Return the (X, Y) coordinate for the center point of the cell that contains the specified text.  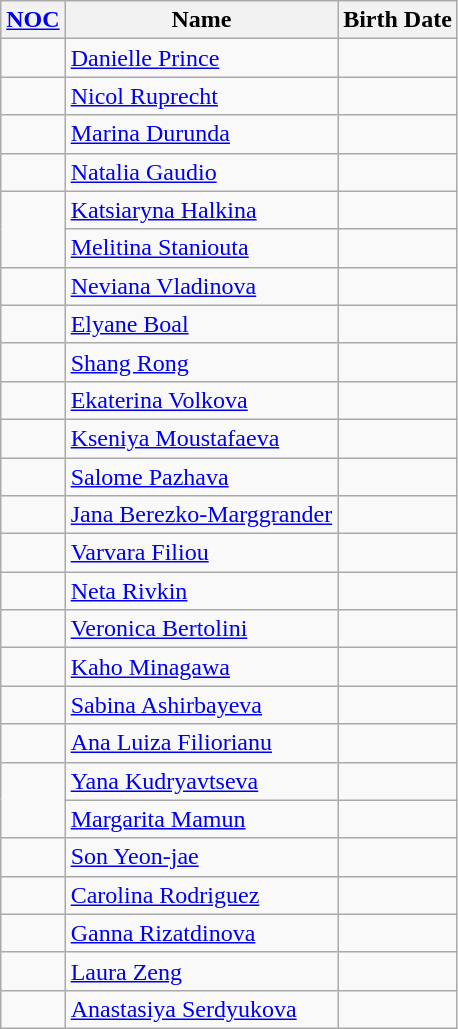
Jana Berezko-Marggrander (202, 515)
Laura Zeng (202, 971)
Margarita Mamun (202, 819)
Katsiaryna Halkina (202, 210)
Ana Luiza Filiorianu (202, 743)
Son Yeon-jae (202, 857)
Veronica Bertolini (202, 629)
NOC (33, 20)
Kaho Minagawa (202, 667)
Salome Pazhava (202, 477)
Natalia Gaudio (202, 172)
Marina Durunda (202, 134)
Name (202, 20)
Carolina Rodriguez (202, 895)
Shang Rong (202, 362)
Ekaterina Volkova (202, 400)
Melitina Staniouta (202, 248)
Neviana Vladinova (202, 286)
Anastasiya Serdyukova (202, 1009)
Elyane Boal (202, 324)
Danielle Prince (202, 58)
Kseniya Moustafaeva (202, 438)
Neta Rivkin (202, 591)
Varvara Filiou (202, 553)
Sabina Ashirbayeva (202, 705)
Ganna Rizatdinova (202, 933)
Birth Date (398, 20)
Yana Kudryavtseva (202, 781)
Nicol Ruprecht (202, 96)
